Detect which cell encompasses the target text, then output its [X, Y] center coordinate. 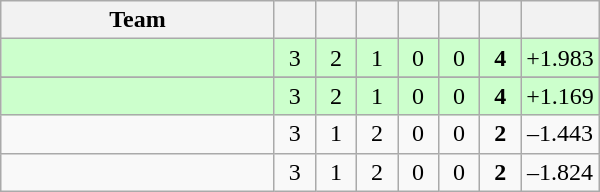
+1.169 [560, 96]
+1.983 [560, 58]
–1.824 [560, 172]
–1.443 [560, 134]
Team [138, 20]
